Search for the cell housing the specified text and yield its (x, y) center coordinate. 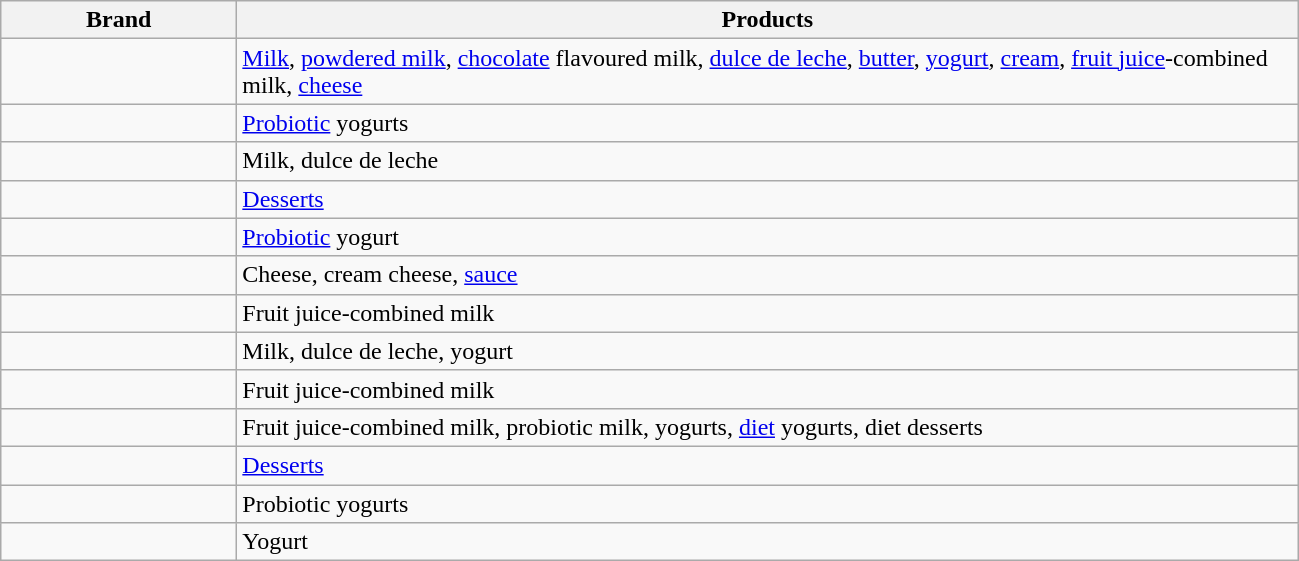
Yogurt (768, 542)
Fruit juice-combined milk, probiotic milk, yogurts, diet yogurts, diet desserts (768, 427)
Milk, powdered milk, chocolate flavoured milk, dulce de leche, butter, yogurt, cream, fruit juice-combined milk, cheese (768, 72)
Brand (119, 20)
Products (768, 20)
Cheese, cream cheese, sauce (768, 275)
Milk, dulce de leche, yogurt (768, 351)
Probiotic yogurt (768, 237)
Milk, dulce de leche (768, 161)
